Return [X, Y] of the center of cell containing provided text 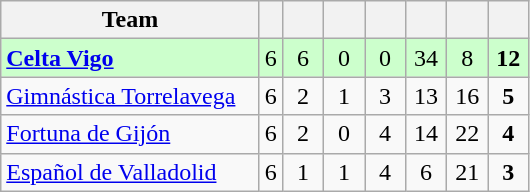
22 [468, 134]
Gimnástica Torrelavega [130, 96]
5 [508, 96]
Fortuna de Gijón [130, 134]
21 [468, 172]
12 [508, 58]
13 [426, 96]
34 [426, 58]
16 [468, 96]
Team [130, 20]
14 [426, 134]
Celta Vigo [130, 58]
8 [468, 58]
Español de Valladolid [130, 172]
